Locate the cell with the specified text and output its [x, y] center coordinate. 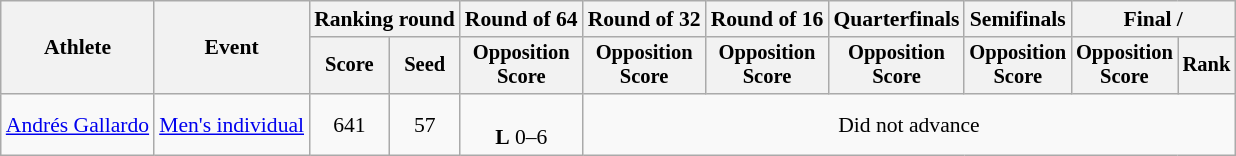
Semifinals [1018, 19]
Quarterfinals [896, 19]
Event [232, 48]
Round of 16 [768, 19]
Score [350, 66]
Andrés Gallardo [78, 124]
Ranking round [384, 19]
Athlete [78, 48]
Seed [425, 66]
Round of 32 [644, 19]
641 [350, 124]
Rank [1207, 66]
Round of 64 [522, 19]
57 [425, 124]
Final / [1153, 19]
L 0–6 [522, 124]
Did not advance [910, 124]
Men's individual [232, 124]
